Pinpoint the cell where the given text exists, returning its [x, y] midpoint coordinate. 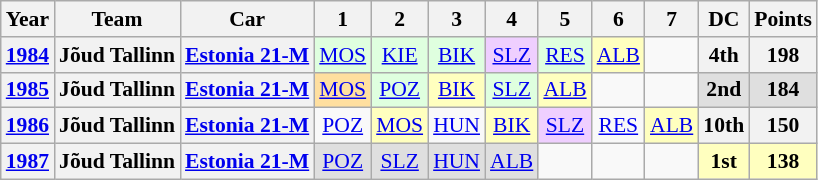
1984 [28, 55]
KIE [400, 55]
5 [564, 19]
Team [117, 19]
184 [783, 90]
2 [400, 19]
1 [342, 19]
6 [618, 19]
1986 [28, 126]
150 [783, 126]
1st [724, 162]
4th [724, 55]
198 [783, 55]
10th [724, 126]
Year [28, 19]
Points [783, 19]
Car [247, 19]
DC [724, 19]
4 [512, 19]
2nd [724, 90]
138 [783, 162]
3 [456, 19]
1987 [28, 162]
1985 [28, 90]
7 [672, 19]
